Provide the [X, Y] coordinate of the cell's center where the given text is located.  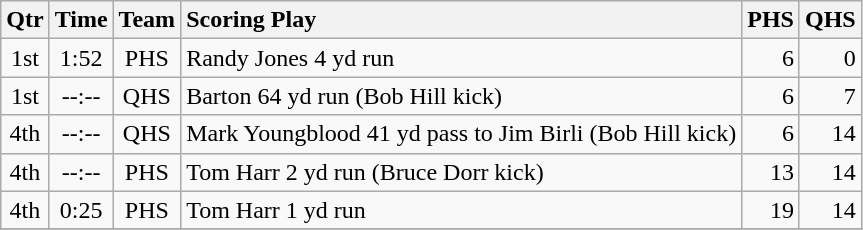
Randy Jones 4 yd run [462, 58]
Time [81, 20]
Scoring Play [462, 20]
Team [147, 20]
Tom Harr 1 yd run [462, 210]
7 [830, 96]
Mark Youngblood 41 yd pass to Jim Birli (Bob Hill kick) [462, 134]
Qtr [25, 20]
Barton 64 yd run (Bob Hill kick) [462, 96]
0 [830, 58]
13 [771, 172]
0:25 [81, 210]
19 [771, 210]
Tom Harr 2 yd run (Bruce Dorr kick) [462, 172]
1:52 [81, 58]
